Return (x, y) of the center of cell containing provided text 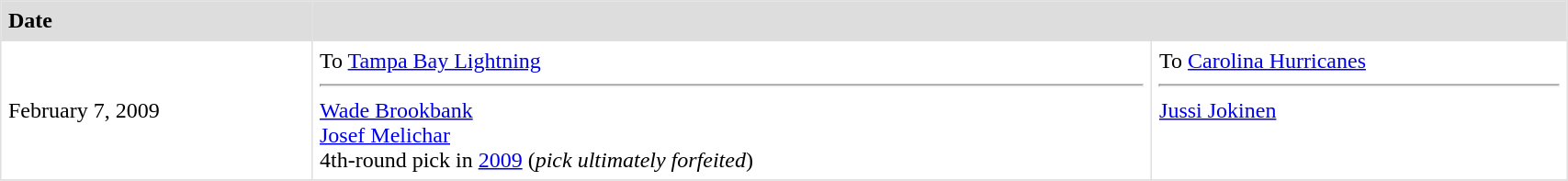
To Carolina Hurricanes Jussi Jokinen (1359, 110)
Date (156, 21)
To Tampa Bay Lightning Wade BrookbankJosef Melichar4th-round pick in 2009 (pick ultimately forfeited) (732, 110)
February 7, 2009 (156, 110)
